Return [X, Y] of the center of cell containing provided text 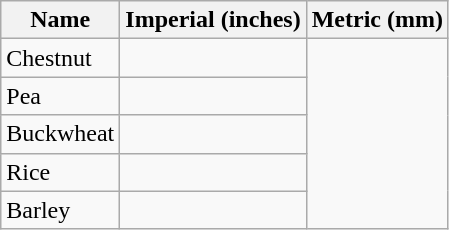
Pea [60, 96]
Rice [60, 172]
Chestnut [60, 58]
Name [60, 20]
Imperial (inches) [213, 20]
Metric (mm) [377, 20]
Barley [60, 210]
Buckwheat [60, 134]
